Locate the cell with the specified text and output its [X, Y] center coordinate. 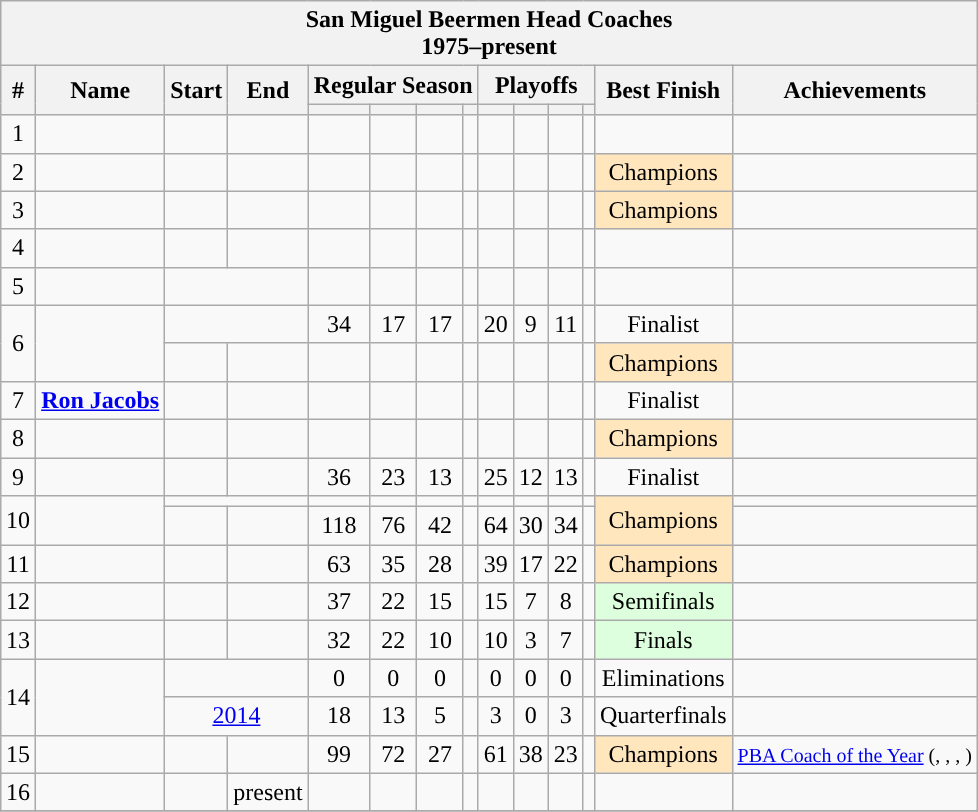
99 [339, 754]
35 [394, 564]
Best Finish [663, 90]
Finals [663, 640]
6 [18, 343]
18 [339, 716]
30 [530, 526]
Playoffs [536, 85]
118 [339, 526]
36 [339, 477]
76 [394, 526]
14 [18, 697]
PBA Coach of the Year (, , , ) [854, 754]
San Miguel Beermen Head Coaches1975–present [490, 34]
25 [496, 477]
42 [440, 526]
39 [496, 564]
63 [339, 564]
Quarterfinals [663, 716]
37 [339, 602]
present [268, 792]
2014 [236, 716]
32 [339, 640]
1 [18, 134]
28 [440, 564]
Regular Season [393, 85]
Name [100, 90]
72 [394, 754]
16 [18, 792]
# [18, 90]
2 [18, 172]
61 [496, 754]
64 [496, 526]
38 [530, 754]
27 [440, 754]
Semifinals [663, 602]
20 [496, 324]
Achievements [854, 90]
Ron Jacobs [100, 400]
4 [18, 248]
End [268, 90]
Start [196, 90]
Eliminations [663, 678]
